Locate the cell with the specified text and output its (x, y) center coordinate. 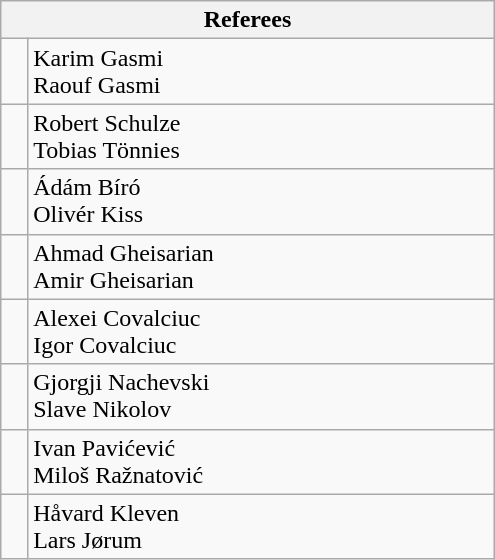
Ahmad GheisarianAmir Gheisarian (262, 266)
Ivan PavićevićMiloš Ražnatović (262, 462)
Robert SchulzeTobias Tönnies (262, 136)
Håvard KlevenLars Jørum (262, 526)
Ádám BíróOlivér Kiss (262, 202)
Referees (248, 20)
Gjorgji NachevskiSlave Nikolov (262, 396)
Alexei CovalciucIgor Covalciuc (262, 332)
Karim GasmiRaouf Gasmi (262, 72)
